Pinpoint the cell where the given text exists, returning its [X, Y] midpoint coordinate. 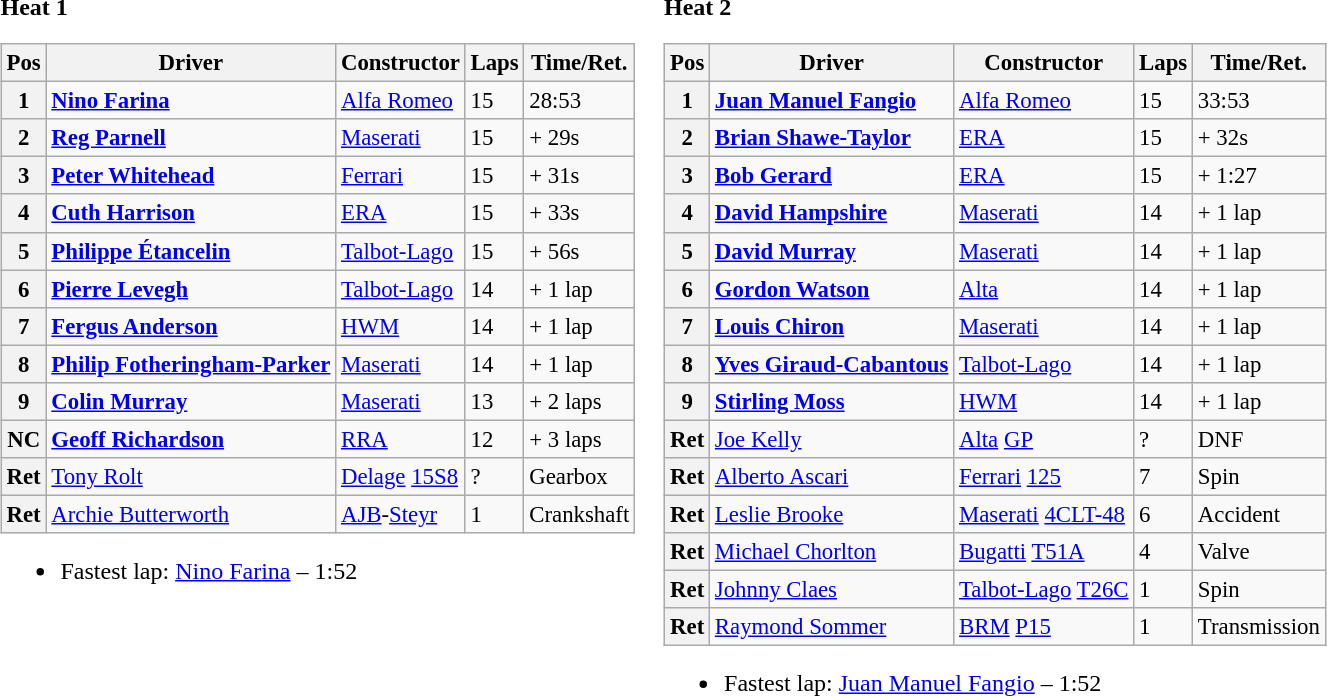
Transmission [1260, 627]
Alberto Ascari [832, 477]
+ 3 laps [580, 439]
Delage 15S8 [401, 477]
Louis Chiron [832, 326]
Philip Fotheringham-Parker [191, 364]
33:53 [1260, 101]
+ 33s [580, 213]
Tony Rolt [191, 477]
Gearbox [580, 477]
Bugatti T51A [1044, 552]
Bob Gerard [832, 176]
13 [494, 401]
Talbot-Lago T26C [1044, 589]
Maserati 4CLT-48 [1044, 514]
Yves Giraud-Cabantous [832, 364]
12 [494, 439]
28:53 [580, 101]
Peter Whitehead [191, 176]
Accident [1260, 514]
Raymond Sommer [832, 627]
Cuth Harrison [191, 213]
+ 2 laps [580, 401]
BRM P15 [1044, 627]
+ 31s [580, 176]
David Murray [832, 251]
Brian Shawe-Taylor [832, 138]
Archie Butterworth [191, 514]
Juan Manuel Fangio [832, 101]
Stirling Moss [832, 401]
+ 1:27 [1260, 176]
Joe Kelly [832, 439]
Fergus Anderson [191, 326]
Johnny Claes [832, 589]
Geoff Richardson [191, 439]
Michael Chorlton [832, 552]
Reg Parnell [191, 138]
Alta [1044, 289]
Colin Murray [191, 401]
Crankshaft [580, 514]
Pierre Levegh [191, 289]
David Hampshire [832, 213]
Philippe Étancelin [191, 251]
Alta GP [1044, 439]
+ 32s [1260, 138]
Ferrari 125 [1044, 477]
Gordon Watson [832, 289]
RRA [401, 439]
Ferrari [401, 176]
+ 29s [580, 138]
Nino Farina [191, 101]
Valve [1260, 552]
Leslie Brooke [832, 514]
NC [24, 439]
DNF [1260, 439]
+ 56s [580, 251]
AJB-Steyr [401, 514]
